For the text-containing cell, return its midpoint in (x, y) coordinate format. 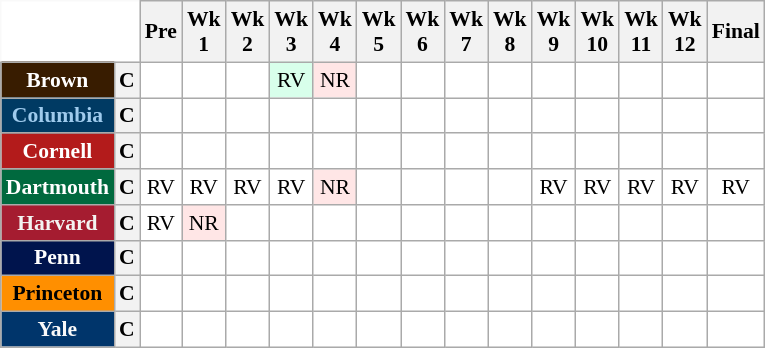
Dartmouth (58, 187)
Wk1 (204, 32)
Wk4 (335, 32)
Wk12 (685, 32)
Wk10 (597, 32)
Wk3 (291, 32)
Princeton (58, 294)
Wk7 (466, 32)
Wk11 (641, 32)
Final (736, 32)
Brown (58, 80)
Harvard (58, 223)
Yale (58, 330)
Cornell (58, 152)
Wk5 (379, 32)
Columbia (58, 116)
Penn (58, 258)
Pre (161, 32)
Wk9 (554, 32)
Wk2 (248, 32)
Wk6 (422, 32)
Wk8 (510, 32)
